For the text-containing cell, return its midpoint in [X, Y] coordinate format. 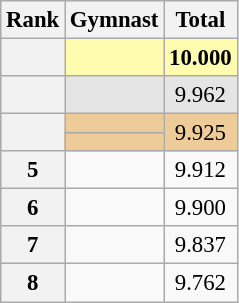
7 [33, 245]
Gymnast [114, 20]
9.762 [200, 283]
9.925 [200, 133]
9.900 [200, 208]
9.962 [200, 95]
5 [33, 170]
9.912 [200, 170]
Total [200, 20]
8 [33, 283]
9.837 [200, 245]
Rank [33, 20]
10.000 [200, 58]
6 [33, 208]
